Provide the (X, Y) coordinate of the cell's center where the given text is located.  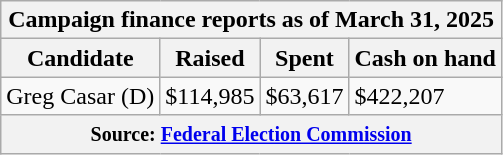
Source: Federal Election Commission (252, 134)
Campaign finance reports as of March 31, 2025 (252, 20)
$114,985 (210, 96)
Candidate (80, 58)
Spent (304, 58)
Greg Casar (D) (80, 96)
Cash on hand (425, 58)
$422,207 (425, 96)
$63,617 (304, 96)
Raised (210, 58)
